Pinpoint the cell where the given text exists, returning its [X, Y] midpoint coordinate. 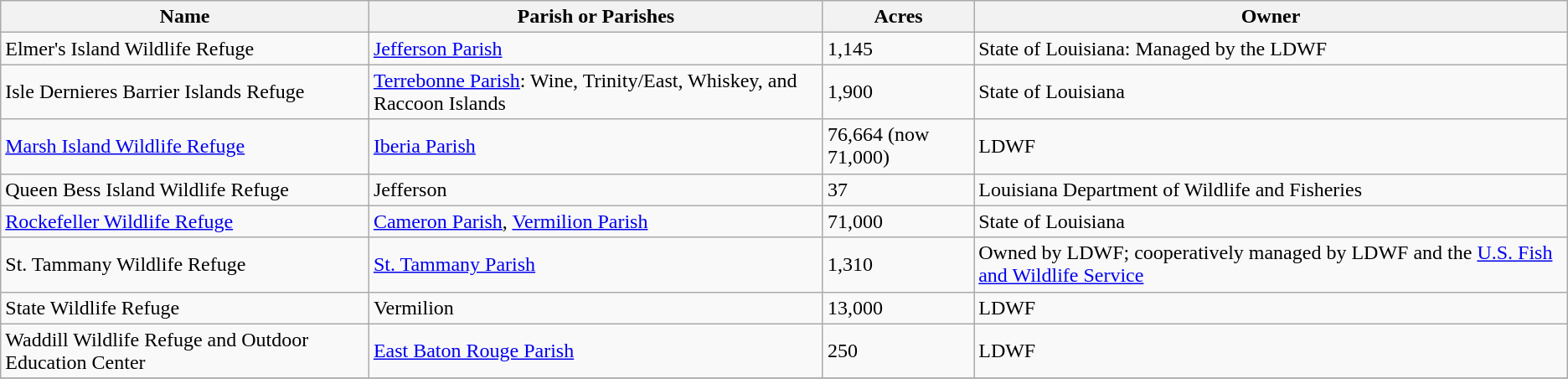
Owned by LDWF; cooperatively managed by LDWF and the U.S. Fish and Wildlife Service [1271, 265]
Parish or Parishes [596, 17]
Louisiana Department of Wildlife and Fisheries [1271, 189]
76,664 (now 71,000) [898, 146]
Name [185, 17]
State Wildlife Refuge [185, 308]
Isle Dernieres Barrier Islands Refuge [185, 92]
St. Tammany Parish [596, 265]
1,310 [898, 265]
Rockefeller Wildlife Refuge [185, 221]
71,000 [898, 221]
13,000 [898, 308]
Cameron Parish, Vermilion Parish [596, 221]
East Baton Rouge Parish [596, 350]
Elmer's Island Wildlife Refuge [185, 49]
1,145 [898, 49]
1,900 [898, 92]
37 [898, 189]
250 [898, 350]
Terrebonne Parish: Wine, Trinity/East, Whiskey, and Raccoon Islands [596, 92]
Marsh Island Wildlife Refuge [185, 146]
Jefferson [596, 189]
Jefferson Parish [596, 49]
Vermilion [596, 308]
Iberia Parish [596, 146]
State of Louisiana: Managed by the LDWF [1271, 49]
Waddill Wildlife Refuge and Outdoor Education Center [185, 350]
Acres [898, 17]
St. Tammany Wildlife Refuge [185, 265]
Owner [1271, 17]
Queen Bess Island Wildlife Refuge [185, 189]
